Locate the cell with the specified text and output its (X, Y) center coordinate. 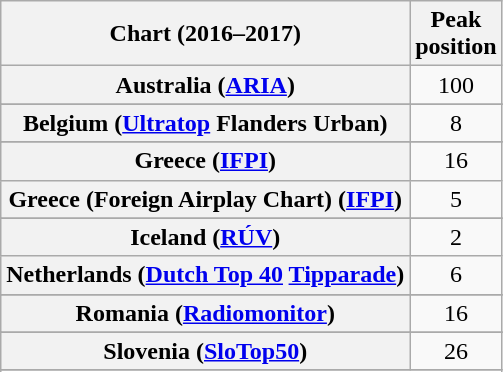
Greece (Foreign Airplay Chart) (IFPI) (206, 199)
Romania (Radiomonitor) (206, 313)
Australia (ARIA) (206, 85)
Slovenia (SloTop50) (206, 351)
2 (456, 237)
8 (456, 123)
26 (456, 351)
Greece (IFPI) (206, 161)
100 (456, 85)
Chart (2016–2017) (206, 34)
Peakposition (456, 34)
Netherlands (Dutch Top 40 Tipparade) (206, 275)
Iceland (RÚV) (206, 237)
5 (456, 199)
Belgium (Ultratop Flanders Urban) (206, 123)
6 (456, 275)
